Search for the cell housing the specified text and yield its (X, Y) center coordinate. 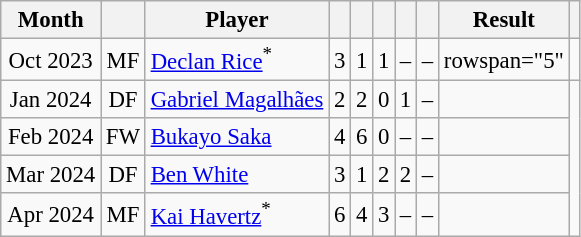
rowspan="5" (504, 60)
Declan Rice* (236, 60)
Month (51, 20)
Feb 2024 (51, 137)
Mar 2024 (51, 175)
Apr 2024 (51, 215)
Oct 2023 (51, 60)
Ben White (236, 175)
Gabriel Magalhães (236, 100)
FW (124, 137)
Jan 2024 (51, 100)
Kai Havertz* (236, 215)
Bukayo Saka (236, 137)
Result (504, 20)
Player (236, 20)
